Identify which cell holds the provided text, then report its [x, y] central coordinate. 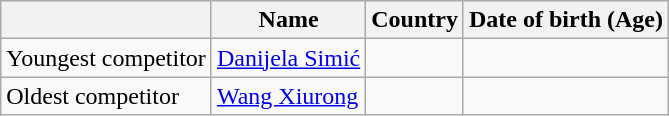
Date of birth (Age) [566, 20]
Danijela Simić [288, 58]
Youngest competitor [106, 58]
Wang Xiurong [288, 96]
Name [288, 20]
Oldest competitor [106, 96]
Country [415, 20]
